Extract the (X, Y) coordinate from the center of the cell holding the provided text.  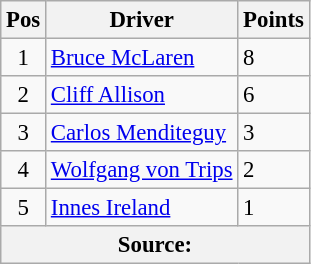
Points (274, 20)
Driver (142, 20)
Source: (155, 245)
Innes Ireland (142, 208)
8 (274, 58)
Wolfgang von Trips (142, 170)
4 (24, 170)
Pos (24, 20)
5 (24, 208)
Bruce McLaren (142, 58)
Cliff Allison (142, 95)
6 (274, 95)
Carlos Menditeguy (142, 133)
